Pinpoint the cell where the given text exists, returning its (x, y) midpoint coordinate. 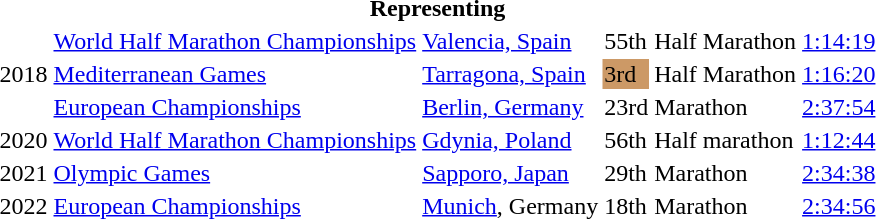
Gdynia, Poland (510, 140)
56th (626, 140)
Sapporo, Japan (510, 173)
Olympic Games (235, 173)
Valencia, Spain (510, 41)
Half marathon (726, 140)
Tarragona, Spain (510, 74)
29th (626, 173)
Mediterranean Games (235, 74)
55th (626, 41)
23rd (626, 107)
Berlin, Germany (510, 107)
European Championships (235, 107)
3rd (626, 74)
